Capture the cell that displays the provided text and extract its (X, Y) central coordinate. 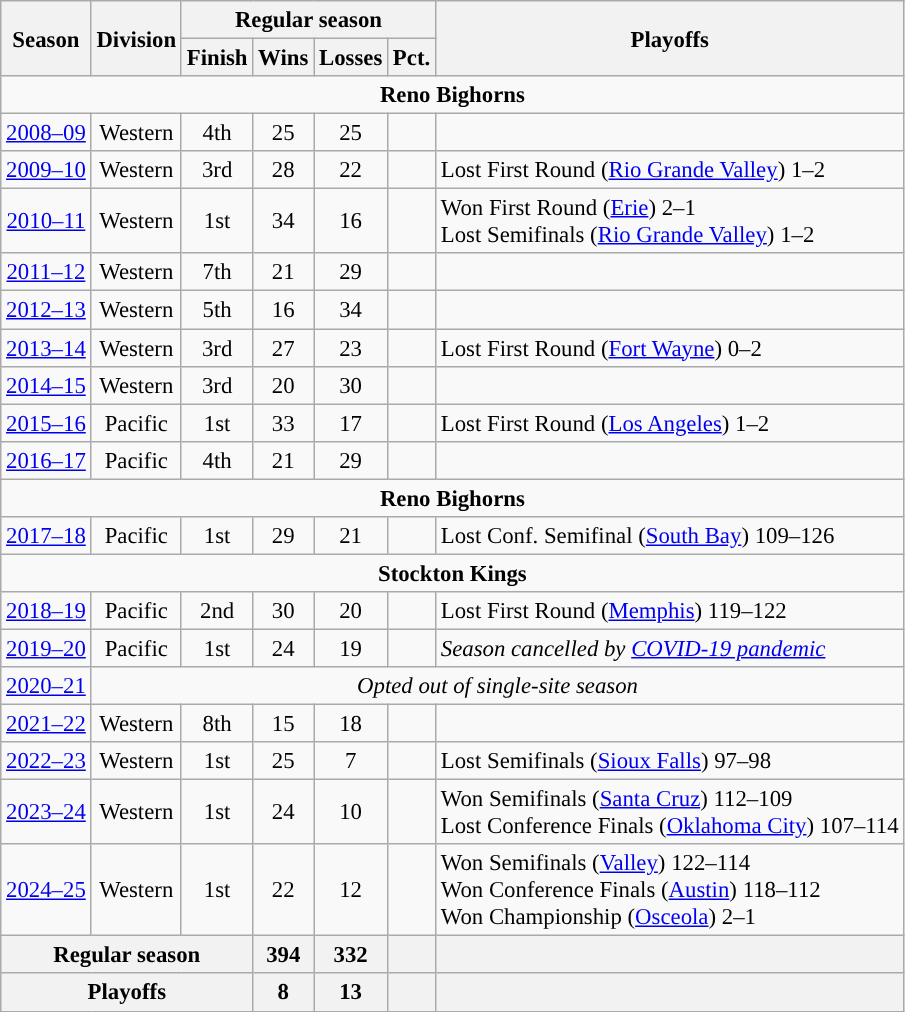
2021–22 (46, 724)
Division (136, 38)
Won Semifinals (Valley) 122–114Won Conference Finals (Austin) 118–112Won Championship (Osceola) 2–1 (669, 890)
27 (284, 348)
2008–09 (46, 133)
Stockton Kings (452, 573)
Lost First Round (Memphis) 119–122 (669, 611)
2009–10 (46, 170)
Lost First Round (Rio Grande Valley) 1–2 (669, 170)
10 (351, 812)
2015–16 (46, 423)
8 (284, 993)
8th (216, 724)
2014–15 (46, 385)
2016–17 (46, 460)
2017–18 (46, 536)
15 (284, 724)
Lost Semifinals (Sioux Falls) 97–98 (669, 761)
Losses (351, 58)
Lost First Round (Fort Wayne) 0–2 (669, 348)
Lost First Round (Los Angeles) 1–2 (669, 423)
Opted out of single-site season (498, 686)
2022–23 (46, 761)
Won First Round (Erie) 2–1 Lost Semifinals (Rio Grande Valley) 1–2 (669, 222)
5th (216, 310)
2013–14 (46, 348)
7th (216, 273)
2010–11 (46, 222)
23 (351, 348)
33 (284, 423)
Pct. (412, 58)
2019–20 (46, 648)
2023–24 (46, 812)
12 (351, 890)
394 (284, 955)
Finish (216, 58)
2nd (216, 611)
7 (351, 761)
2018–19 (46, 611)
2012–13 (46, 310)
2011–12 (46, 273)
Wins (284, 58)
2020–21 (46, 686)
2024–25 (46, 890)
19 (351, 648)
17 (351, 423)
13 (351, 993)
Lost Conf. Semifinal (South Bay) 109–126 (669, 536)
18 (351, 724)
Season cancelled by COVID-19 pandemic (669, 648)
332 (351, 955)
28 (284, 170)
Won Semifinals (Santa Cruz) 112–109Lost Conference Finals (Oklahoma City) 107–114 (669, 812)
Season (46, 38)
